Pinpoint the cell where the given text exists, returning its (X, Y) midpoint coordinate. 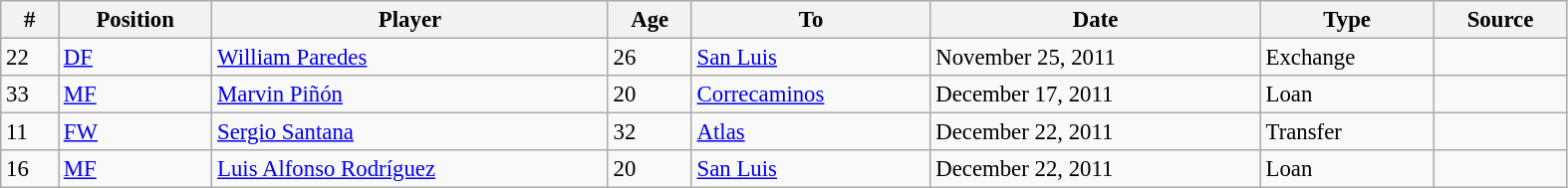
Position (135, 20)
Luis Alfonso Rodríguez (410, 169)
FW (135, 132)
32 (650, 132)
Age (650, 20)
16 (30, 169)
22 (30, 58)
Date (1096, 20)
Transfer (1347, 132)
William Paredes (410, 58)
Exchange (1347, 58)
Source (1500, 20)
# (30, 20)
33 (30, 94)
December 17, 2011 (1096, 94)
11 (30, 132)
26 (650, 58)
DF (135, 58)
Player (410, 20)
Correcaminos (811, 94)
Type (1347, 20)
Marvin Piñón (410, 94)
Atlas (811, 132)
Sergio Santana (410, 132)
To (811, 20)
November 25, 2011 (1096, 58)
